Extract the [X, Y] coordinate from the center of the cell holding the provided text.  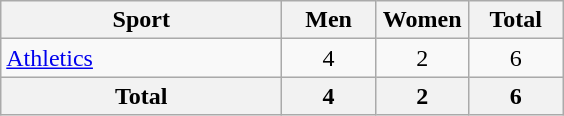
Sport [142, 20]
Women [422, 20]
Athletics [142, 58]
Men [329, 20]
